Output the (X, Y) coordinate of the center of the cell containing the given text.  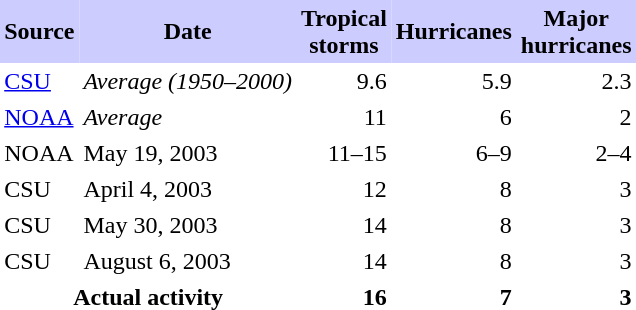
2 (576, 117)
2.3 (576, 81)
Date (188, 32)
5.9 (454, 81)
May 19, 2003 (188, 153)
Average (188, 117)
April 4, 2003 (188, 189)
2–4 (576, 153)
Average (1950–2000) (188, 81)
Source (40, 32)
May 30, 2003 (188, 225)
11 (344, 117)
12 (344, 189)
Tropicalstorms (344, 32)
August 6, 2003 (188, 261)
6–9 (454, 153)
6 (454, 117)
Majorhurricanes (576, 32)
Hurricanes (454, 32)
11–15 (344, 153)
9.6 (344, 81)
